Provide the (X, Y) coordinate of the cell's center where the given text is located.  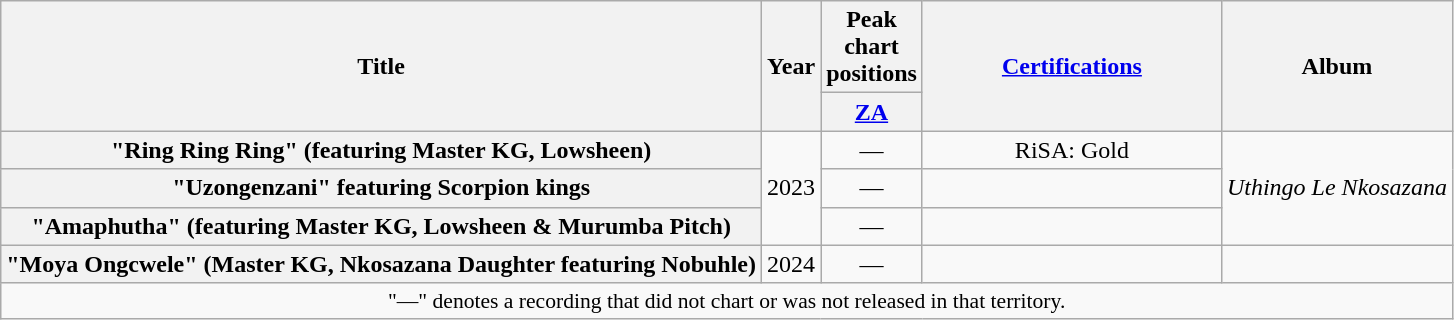
Uthingo Le Nkosazana (1336, 188)
"Moya Ongcwele" (Master KG, Nkosazana Daughter featuring Nobuhle) (382, 264)
"Ring Ring Ring" (featuring Master KG, Lowsheen) (382, 150)
Certifications (1072, 66)
"Amaphutha" (featuring Master KG, Lowsheen & Murumba Pitch) (382, 226)
"Uzongenzani" featuring Scorpion kings (382, 188)
RiSA: Gold (1072, 150)
Peak chart positions (872, 47)
"—" denotes a recording that did not chart or was not released in that territory. (727, 301)
Title (382, 66)
Album (1336, 66)
2023 (792, 188)
ZA (872, 112)
Year (792, 66)
2024 (792, 264)
